Detect which cell encompasses the target text, then output its (x, y) center coordinate. 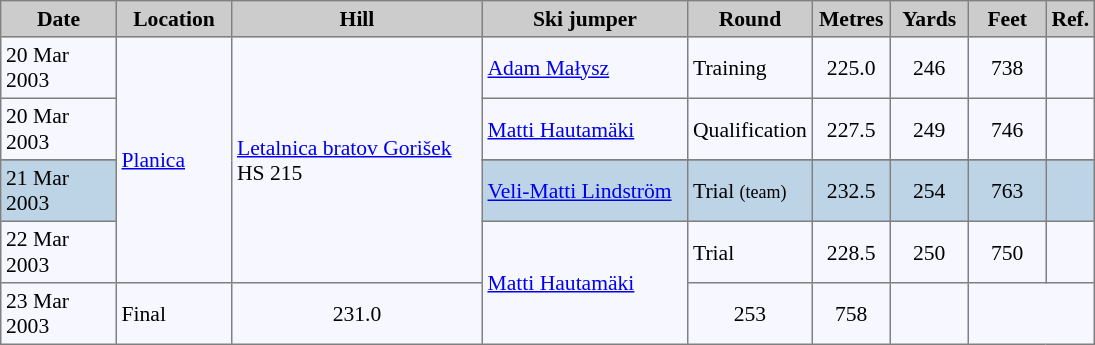
249 (929, 129)
Date (59, 19)
750 (1007, 252)
Qualification (750, 129)
Trial (750, 252)
738 (1007, 68)
Feet (1007, 19)
Ski jumper (585, 19)
Training (750, 68)
231.0 (357, 314)
Veli-Matti Lindström (585, 191)
227.5 (851, 129)
Planica (174, 160)
Metres (851, 19)
Location (174, 19)
Letalnica bratov Gorišek HS 215 (357, 160)
253 (750, 314)
232.5 (851, 191)
Yards (929, 19)
22 Mar 2003 (59, 252)
746 (1007, 129)
250 (929, 252)
Trial (team) (750, 191)
246 (929, 68)
Ref. (1070, 19)
758 (851, 314)
23 Mar 2003 (59, 314)
763 (1007, 191)
225.0 (851, 68)
Round (750, 19)
Hill (357, 19)
Adam Małysz (585, 68)
228.5 (851, 252)
Final (174, 314)
21 Mar 2003 (59, 191)
254 (929, 191)
